From the cell containing the given text, extract its center point as [x, y] coordinate. 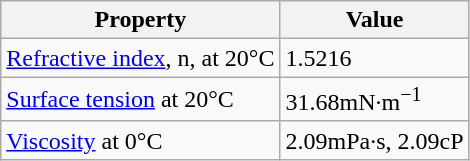
Refractive index, n, at 20°C [140, 58]
Property [140, 20]
Surface tension at 20°C [140, 100]
31.68mN·m−1 [374, 100]
Value [374, 20]
2.09mPa·s, 2.09cP [374, 140]
1.5216 [374, 58]
Viscosity at 0°C [140, 140]
